Find where the given text appears and provide that cell's center as (X, Y) coordinate. 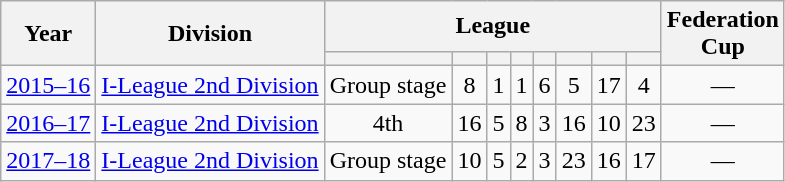
Division (210, 34)
Year (48, 34)
4 (644, 85)
2015–16 (48, 85)
2016–17 (48, 123)
2017–18 (48, 161)
6 (544, 85)
2 (522, 161)
4th (388, 123)
FederationCup (722, 34)
League (492, 26)
